Provide the [x, y] coordinate of the cell's center where the given text is located.  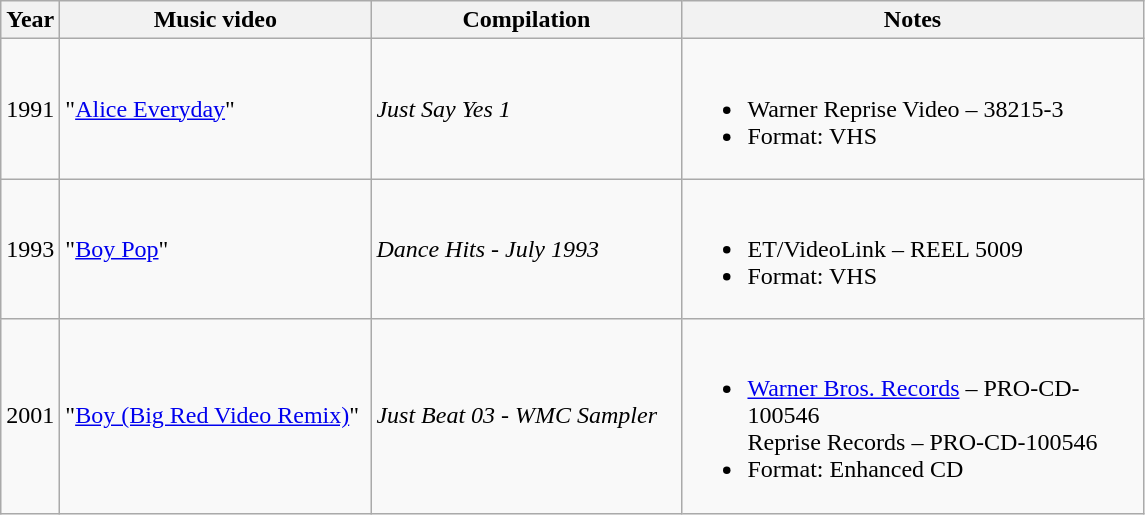
Just Beat 03 - WMC Sampler [526, 416]
ET/VideoLink – REEL 5009Format: VHS [912, 249]
Compilation [526, 20]
Warner Bros. Records – PRO-CD-100546Reprise Records – PRO-CD-100546Format: Enhanced CD [912, 416]
Warner Reprise Video – 38215-3Format: VHS [912, 109]
2001 [30, 416]
"Boy (Big Red Video Remix)" [216, 416]
1991 [30, 109]
Notes [912, 20]
Just Say Yes 1 [526, 109]
Music video [216, 20]
"Alice Everyday" [216, 109]
1993 [30, 249]
Year [30, 20]
Dance Hits - July 1993 [526, 249]
"Boy Pop" [216, 249]
